Determine the (X, Y) coordinate at the center of the cell enclosing the given text.  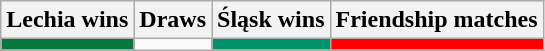
Lechia wins (68, 20)
Draws (173, 20)
Friendship matches (436, 20)
Śląsk wins (271, 20)
